Determine the [X, Y] coordinate at the center of the cell enclosing the given text.  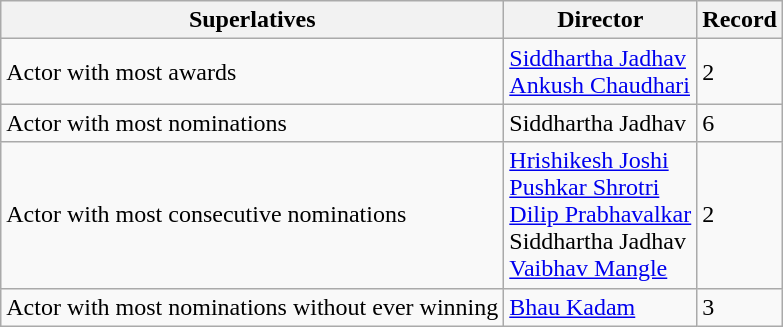
Superlatives [252, 20]
Siddhartha JadhavAnkush Chaudhari [600, 72]
Actor with most nominations without ever winning [252, 307]
Hrishikesh Joshi Pushkar Shrotri Dilip Prabhavalkar Siddhartha Jadhav Vaibhav Mangle [600, 215]
Siddhartha Jadhav [600, 123]
Actor with most awards [252, 72]
Director [600, 20]
Actor with most consecutive nominations [252, 215]
Actor with most nominations [252, 123]
Bhau Kadam [600, 307]
6 [740, 123]
3 [740, 307]
Record [740, 20]
